From the cell containing the given text, extract its center point as (x, y) coordinate. 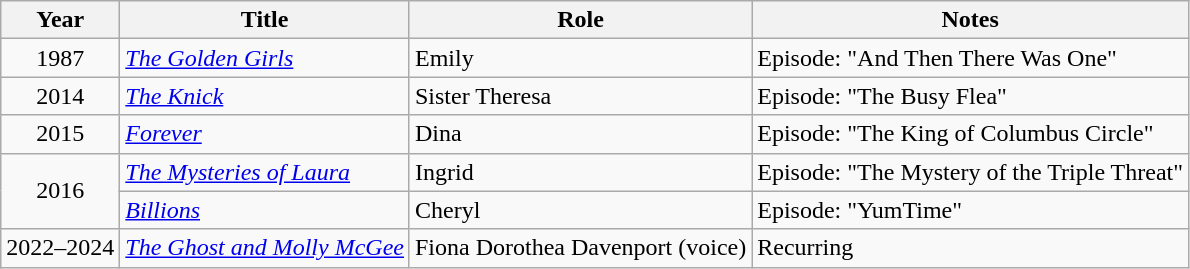
Role (580, 20)
Ingrid (580, 172)
Episode: "The King of Columbus Circle" (970, 134)
2014 (60, 96)
The Golden Girls (265, 58)
Year (60, 20)
Episode: "The Busy Flea" (970, 96)
Episode: "The Mystery of the Triple Threat" (970, 172)
2022–2024 (60, 248)
Emily (580, 58)
Billions (265, 210)
1987 (60, 58)
The Ghost and Molly McGee (265, 248)
Title (265, 20)
The Knick (265, 96)
Fiona Dorothea Davenport (voice) (580, 248)
Episode: "And Then There Was One" (970, 58)
Cheryl (580, 210)
Episode: "YumTime" (970, 210)
Forever (265, 134)
The Mysteries of Laura (265, 172)
Recurring (970, 248)
2015 (60, 134)
Notes (970, 20)
Sister Theresa (580, 96)
2016 (60, 191)
Dina (580, 134)
